For the text-containing cell, return its midpoint in [x, y] coordinate format. 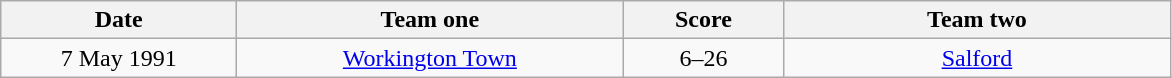
Score [704, 20]
Workington Town [430, 58]
Team two [977, 20]
Date [119, 20]
7 May 1991 [119, 58]
6–26 [704, 58]
Team one [430, 20]
Salford [977, 58]
